Search for the cell housing the specified text and yield its [X, Y] center coordinate. 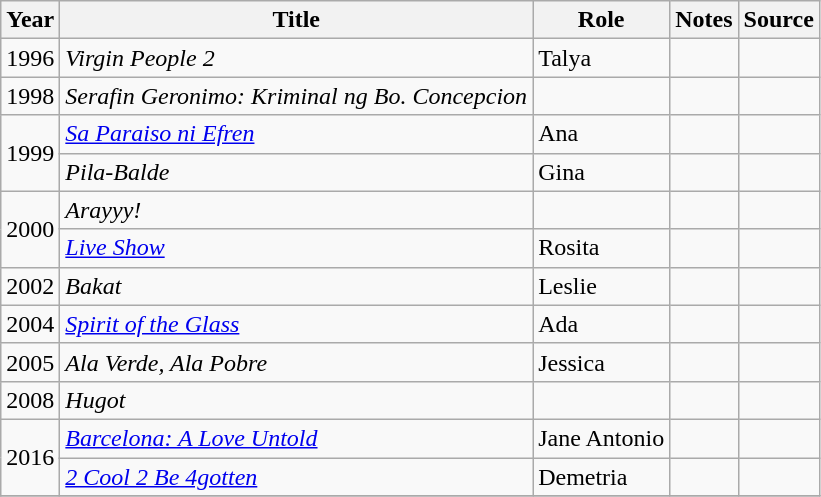
Hugot [296, 400]
1996 [30, 58]
Bakat [296, 286]
Rosita [602, 248]
Talya [602, 58]
Virgin People 2 [296, 58]
2016 [30, 457]
2002 [30, 286]
Ala Verde, Ala Pobre [296, 362]
Ada [602, 324]
Source [778, 20]
Year [30, 20]
2 Cool 2 Be 4gotten [296, 477]
Sa Paraiso ni Efren [296, 134]
2000 [30, 229]
1998 [30, 96]
Arayyy! [296, 210]
Leslie [602, 286]
Demetria [602, 477]
Serafin Geronimo: Kriminal ng Bo. Concepcion [296, 96]
Jane Antonio [602, 438]
2004 [30, 324]
Barcelona: A Love Untold [296, 438]
Gina [602, 172]
2008 [30, 400]
Notes [704, 20]
2005 [30, 362]
Ana [602, 134]
Title [296, 20]
Role [602, 20]
Live Show [296, 248]
Spirit of the Glass [296, 324]
Pila-Balde [296, 172]
1999 [30, 153]
Jessica [602, 362]
